Return [X, Y] of the center of cell containing provided text 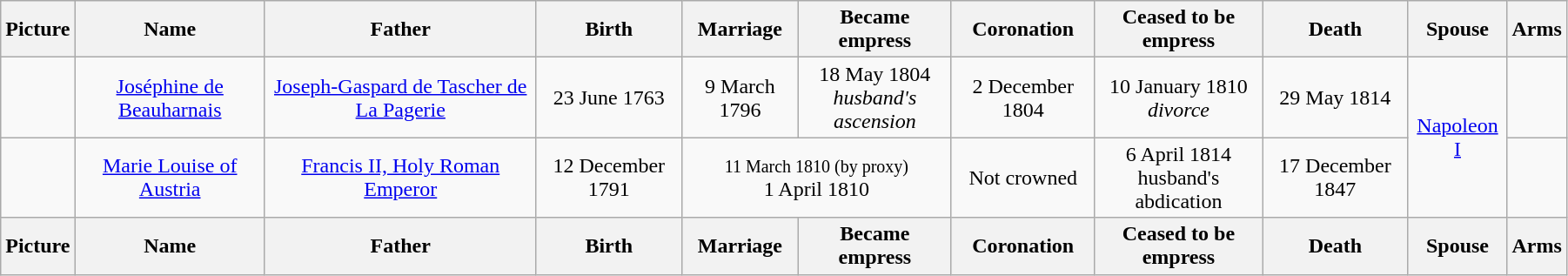
10 January 1810divorce [1178, 98]
Joseph-Gaspard de Tascher de La Pagerie [400, 98]
17 December 1847 [1335, 178]
11 March 1810 (by proxy)1 April 1810 [816, 178]
6 April 1814husband's abdication [1178, 178]
Not crowned [1023, 178]
Francis II, Holy Roman Emperor [400, 178]
12 December 1791 [609, 178]
23 June 1763 [609, 98]
Marie Louise of Austria [170, 178]
9 March 1796 [740, 98]
18 May 1804husband's ascension [874, 98]
29 May 1814 [1335, 98]
2 December 1804 [1023, 98]
Napoleon I [1457, 138]
Joséphine de Beauharnais [170, 98]
